Determine the (x, y) coordinate at the center of the cell enclosing the given text.  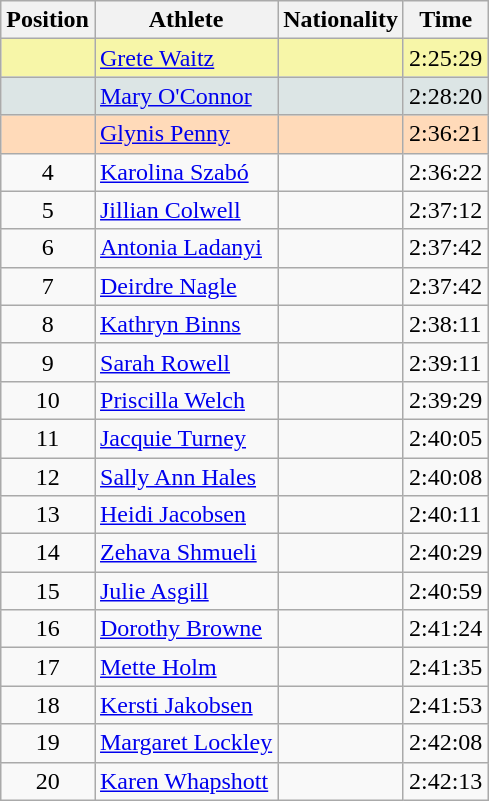
Jillian Colwell (186, 210)
2:36:22 (445, 172)
20 (48, 781)
14 (48, 553)
5 (48, 210)
2:28:20 (445, 96)
2:39:29 (445, 400)
2:37:12 (445, 210)
Deirdre Nagle (186, 286)
2:40:08 (445, 477)
2:41:24 (445, 629)
2:40:05 (445, 438)
2:40:59 (445, 591)
2:40:11 (445, 515)
6 (48, 248)
Zehava Shmueli (186, 553)
12 (48, 477)
2:36:21 (445, 134)
2:39:11 (445, 362)
Position (48, 20)
11 (48, 438)
2:41:53 (445, 705)
Glynis Penny (186, 134)
15 (48, 591)
2:42:13 (445, 781)
Kathryn Binns (186, 324)
Sarah Rowell (186, 362)
7 (48, 286)
Heidi Jacobsen (186, 515)
17 (48, 667)
10 (48, 400)
Kersti Jakobsen (186, 705)
Time (445, 20)
Priscilla Welch (186, 400)
16 (48, 629)
2:42:08 (445, 743)
Karen Whapshott (186, 781)
18 (48, 705)
Antonia Ladanyi (186, 248)
2:25:29 (445, 58)
Athlete (186, 20)
Sally Ann Hales (186, 477)
Karolina Szabó (186, 172)
2:38:11 (445, 324)
2:41:35 (445, 667)
13 (48, 515)
Mary O'Connor (186, 96)
9 (48, 362)
Mette Holm (186, 667)
2:40:29 (445, 553)
Jacquie Turney (186, 438)
Grete Waitz (186, 58)
Margaret Lockley (186, 743)
Julie Asgill (186, 591)
19 (48, 743)
Dorothy Browne (186, 629)
4 (48, 172)
8 (48, 324)
Nationality (341, 20)
